Extract the (X, Y) coordinate from the center of the cell holding the provided text.  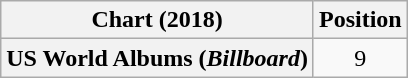
Position (360, 20)
9 (360, 58)
Chart (2018) (158, 20)
US World Albums (Billboard) (158, 58)
